Return [X, Y] of the center of cell containing provided text 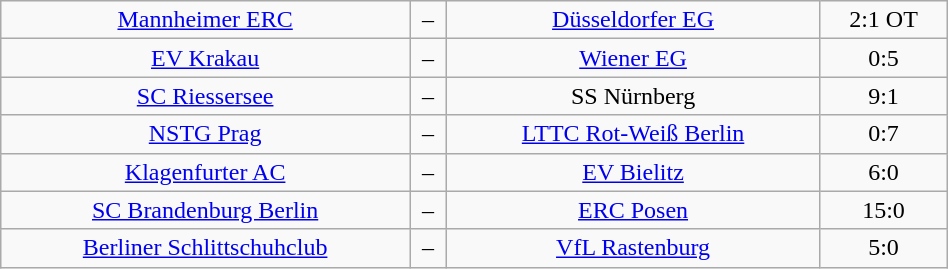
15:0 [884, 210]
LTTC Rot-Weiß Berlin [632, 134]
5:0 [884, 248]
9:1 [884, 96]
NSTG Prag [206, 134]
2:1 OT [884, 20]
ERC Posen [632, 210]
EV Krakau [206, 58]
0:5 [884, 58]
Düsseldorfer EG [632, 20]
6:0 [884, 172]
Wiener EG [632, 58]
Klagenfurter AC [206, 172]
VfL Rastenburg [632, 248]
Mannheimer ERC [206, 20]
SC Brandenburg Berlin [206, 210]
SS Nürnberg [632, 96]
Berliner Schlittschuhclub [206, 248]
EV Bielitz [632, 172]
SC Riessersee [206, 96]
0:7 [884, 134]
